Identify which cell holds the provided text, then report its [X, Y] central coordinate. 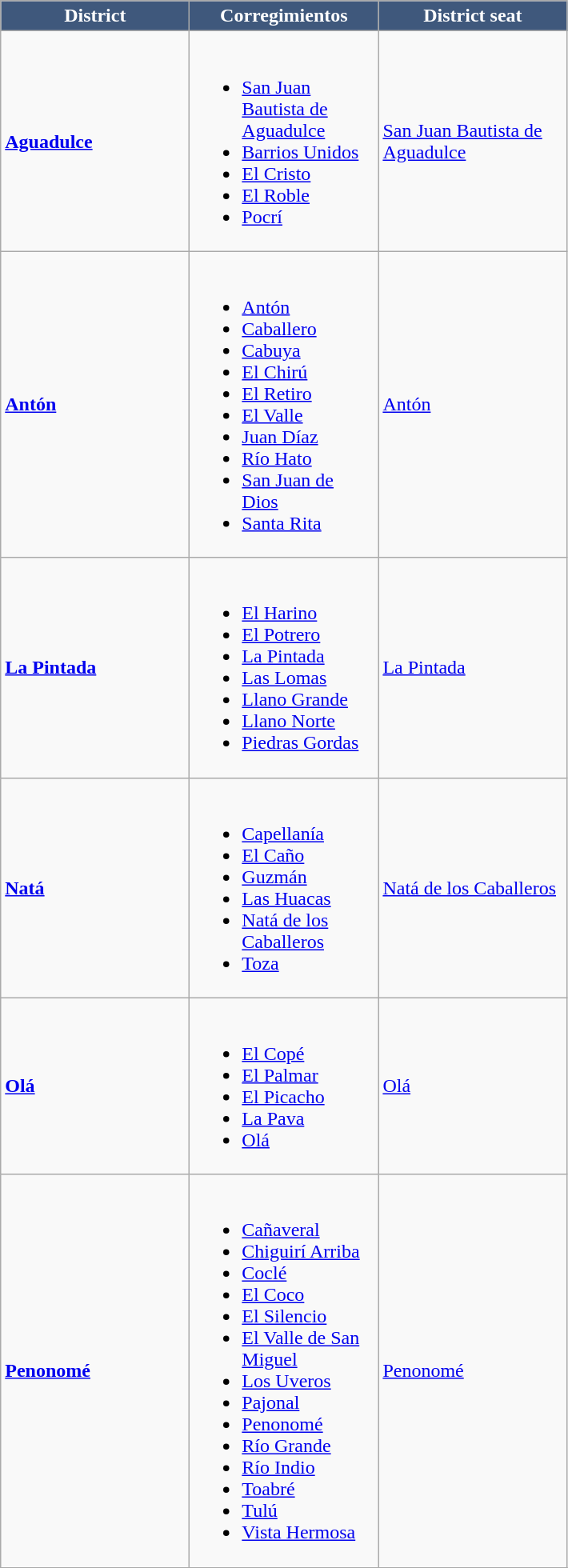
CañaveralChiguirí ArribaCocléEl CocoEl Silencio El Valle de San MiguelLos Uveros PajonalPenonoméRío GrandeRío IndioToabréTulúVista Hermosa [284, 1371]
District seat [473, 16]
Natá [95, 888]
El HarinoEl PotreroLa PintadaLas LomasLlano GrandeLlano NortePiedras Gordas [284, 667]
San Juan Bautista de AguadulceBarrios UnidosEl CristoEl RoblePocrí [284, 141]
Corregimientos [284, 16]
Aguadulce [95, 141]
Natá de los Caballeros [473, 888]
District [95, 16]
El CopéEl PalmarEl PicachoLa PavaOlá [284, 1086]
AntónCaballeroCabuyaEl ChirúEl RetiroEl ValleJuan DíazRío HatoSan Juan de DiosSanta Rita [284, 405]
San Juan Bautista de Aguadulce [473, 141]
CapellaníaEl CañoGuzmánLas HuacasNatá de los CaballerosToza [284, 888]
